Return the [x, y] coordinate for the center point of the cell that contains the specified text.  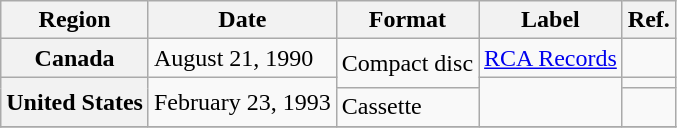
Date [242, 20]
RCA Records [551, 58]
Format [407, 20]
February 23, 1993 [242, 102]
August 21, 1990 [242, 58]
Label [551, 20]
Ref. [648, 20]
Compact disc [407, 64]
Canada [75, 58]
United States [75, 102]
Region [75, 20]
Cassette [407, 107]
